Locate the cell with the specified text and output its (x, y) center coordinate. 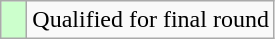
Qualified for final round (151, 20)
